Detect which cell encompasses the target text, then output its [x, y] center coordinate. 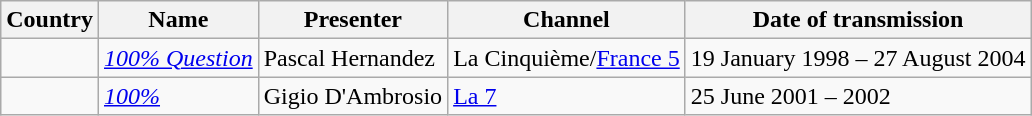
La Cinquième/France 5 [567, 58]
100% Question [178, 58]
100% [178, 96]
Name [178, 20]
Channel [567, 20]
La 7 [567, 96]
Pascal Hernandez [352, 58]
Date of transmission [858, 20]
25 June 2001 – 2002 [858, 96]
19 January 1998 – 27 August 2004 [858, 58]
Presenter [352, 20]
Country [50, 20]
Gigio D'Ambrosio [352, 96]
